Extract the (X, Y) coordinate from the center of the cell holding the provided text.  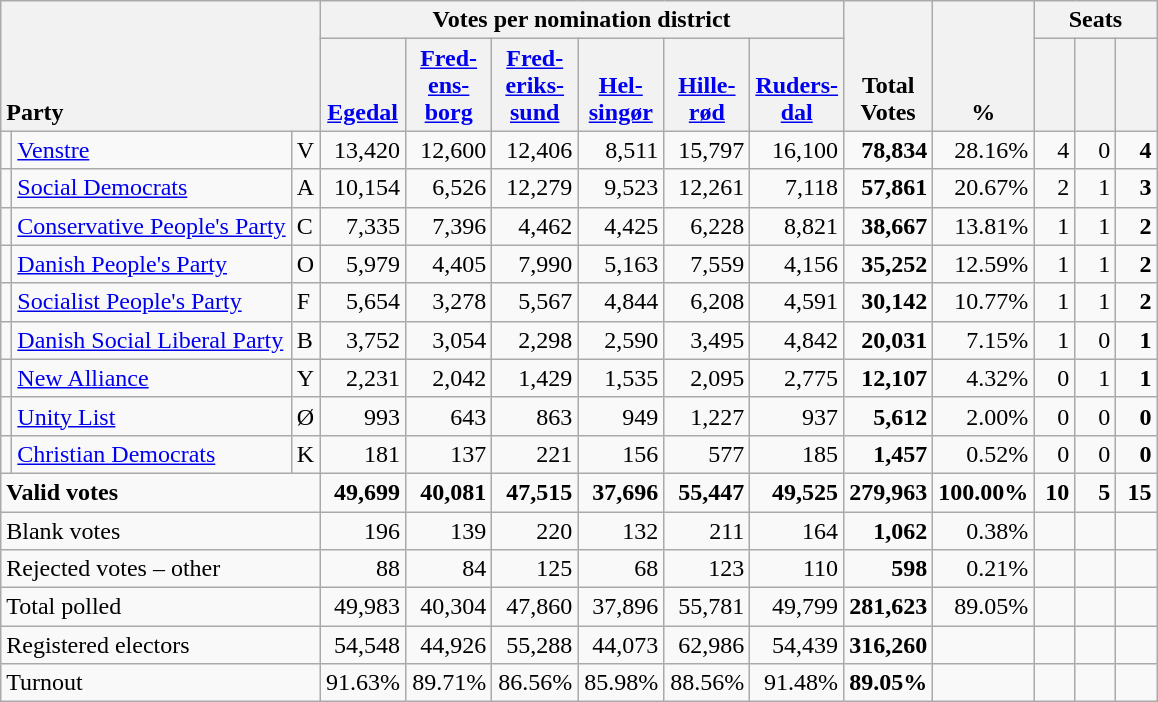
91.63% (363, 683)
Hel- singør (621, 85)
28.16% (984, 150)
Fred- eriks- sund (535, 85)
937 (797, 416)
5,654 (363, 302)
Total polled (160, 607)
8,511 (621, 150)
44,073 (621, 645)
0.52% (984, 454)
37,896 (621, 607)
4,425 (621, 226)
8,821 (797, 226)
137 (449, 454)
49,983 (363, 607)
49,799 (797, 607)
Turnout (160, 683)
12,279 (535, 188)
V (305, 150)
7,990 (535, 264)
Christian Democrats (152, 454)
New Alliance (152, 378)
2,298 (535, 340)
993 (363, 416)
Fred- ens- borg (449, 85)
3,495 (707, 340)
15,797 (707, 150)
38,667 (888, 226)
89.71% (449, 683)
B (305, 340)
12,107 (888, 378)
2,095 (707, 378)
1,457 (888, 454)
2,775 (797, 378)
5,612 (888, 416)
3,278 (449, 302)
K (305, 454)
949 (621, 416)
% (984, 66)
12,406 (535, 150)
100.00% (984, 492)
110 (797, 569)
16,100 (797, 150)
4,842 (797, 340)
2,042 (449, 378)
1,227 (707, 416)
1,062 (888, 531)
4,591 (797, 302)
88.56% (707, 683)
577 (707, 454)
2,590 (621, 340)
211 (707, 531)
47,515 (535, 492)
5,979 (363, 264)
13.81% (984, 226)
Ruders- dal (797, 85)
3 (1136, 188)
Y (305, 378)
37,696 (621, 492)
57,861 (888, 188)
181 (363, 454)
12.59% (984, 264)
68 (621, 569)
54,548 (363, 645)
10,154 (363, 188)
49,525 (797, 492)
12,261 (707, 188)
84 (449, 569)
4.32% (984, 378)
6,228 (707, 226)
40,081 (449, 492)
55,288 (535, 645)
A (305, 188)
40,304 (449, 607)
7,559 (707, 264)
Seats (1096, 20)
Social Democrats (152, 188)
13,420 (363, 150)
Total Votes (888, 66)
Registered electors (160, 645)
5 (1096, 492)
Venstre (152, 150)
10 (1054, 492)
643 (449, 416)
Unity List (152, 416)
54,439 (797, 645)
15 (1136, 492)
Valid votes (160, 492)
F (305, 302)
279,963 (888, 492)
5,163 (621, 264)
Party (160, 66)
316,260 (888, 645)
7.15% (984, 340)
C (305, 226)
0.38% (984, 531)
62,986 (707, 645)
30,142 (888, 302)
4,405 (449, 264)
9,523 (621, 188)
6,208 (707, 302)
20,031 (888, 340)
86.56% (535, 683)
55,781 (707, 607)
164 (797, 531)
Rejected votes – other (160, 569)
20.67% (984, 188)
156 (621, 454)
Conservative People's Party (152, 226)
125 (535, 569)
91.48% (797, 683)
7,118 (797, 188)
Danish People's Party (152, 264)
44,926 (449, 645)
4,156 (797, 264)
2,231 (363, 378)
Blank votes (160, 531)
4,462 (535, 226)
88 (363, 569)
55,447 (707, 492)
863 (535, 416)
598 (888, 569)
49,699 (363, 492)
7,335 (363, 226)
0.21% (984, 569)
Hille- rød (707, 85)
85.98% (621, 683)
7,396 (449, 226)
1,535 (621, 378)
196 (363, 531)
1,429 (535, 378)
4,844 (621, 302)
O (305, 264)
3,054 (449, 340)
281,623 (888, 607)
3,752 (363, 340)
Socialist People's Party (152, 302)
220 (535, 531)
221 (535, 454)
5,567 (535, 302)
185 (797, 454)
35,252 (888, 264)
47,860 (535, 607)
2.00% (984, 416)
123 (707, 569)
Votes per nomination district (582, 20)
Egedal (363, 85)
6,526 (449, 188)
12,600 (449, 150)
Ø (305, 416)
10.77% (984, 302)
139 (449, 531)
Danish Social Liberal Party (152, 340)
78,834 (888, 150)
132 (621, 531)
